Output the (X, Y) coordinate of the center of the cell containing the given text.  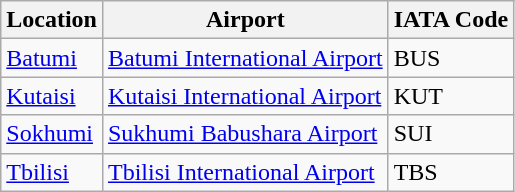
SUI (451, 134)
Sokhumi (52, 134)
Tbilisi International Airport (245, 172)
Kutaisi International Airport (245, 96)
TBS (451, 172)
Batumi International Airport (245, 58)
Location (52, 20)
Kutaisi (52, 96)
Airport (245, 20)
Batumi (52, 58)
IATA Code (451, 20)
Tbilisi (52, 172)
KUT (451, 96)
Sukhumi Babushara Airport (245, 134)
BUS (451, 58)
